Output the (x, y) coordinate of the center of the cell containing the given text.  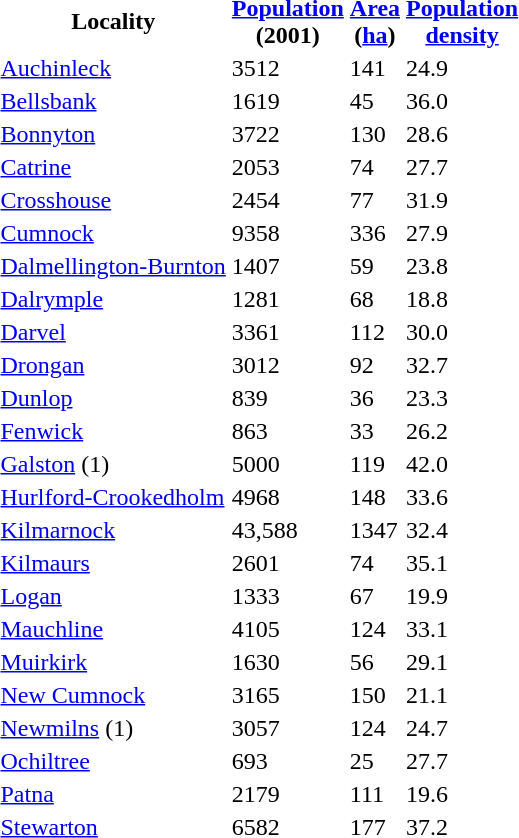
92 (374, 365)
130 (374, 134)
4968 (288, 497)
36 (374, 398)
1333 (288, 596)
112 (374, 332)
1281 (288, 299)
863 (288, 431)
56 (374, 662)
119 (374, 464)
693 (288, 761)
150 (374, 695)
1347 (374, 530)
4105 (288, 629)
2601 (288, 563)
59 (374, 266)
2053 (288, 167)
3512 (288, 68)
3012 (288, 365)
68 (374, 299)
25 (374, 761)
1630 (288, 662)
1619 (288, 101)
5000 (288, 464)
839 (288, 398)
3165 (288, 695)
3057 (288, 728)
33 (374, 431)
67 (374, 596)
3722 (288, 134)
2179 (288, 794)
141 (374, 68)
2454 (288, 200)
43,588 (288, 530)
111 (374, 794)
148 (374, 497)
77 (374, 200)
336 (374, 233)
9358 (288, 233)
3361 (288, 332)
45 (374, 101)
1407 (288, 266)
